Search for the cell housing the specified text and yield its (x, y) center coordinate. 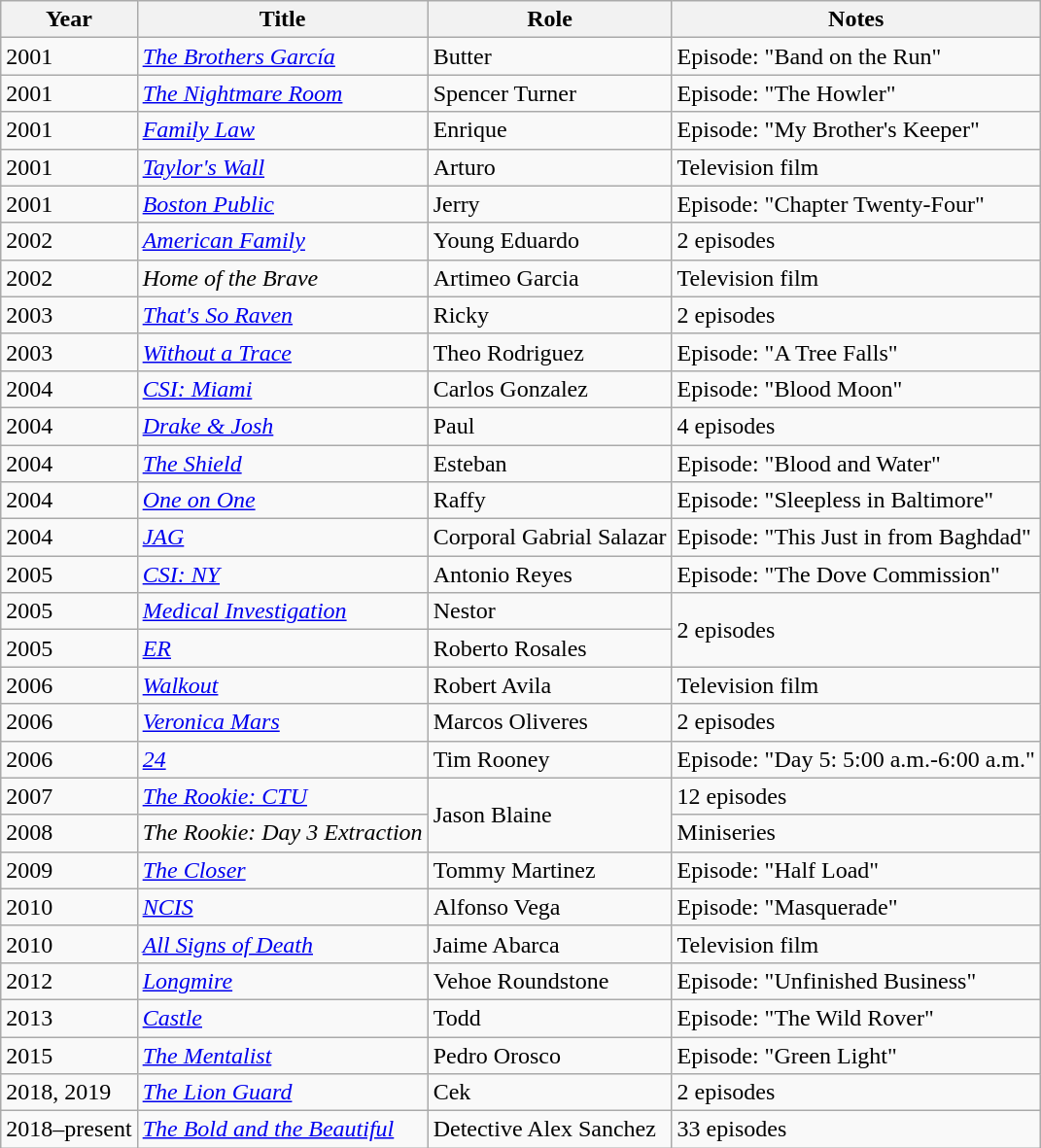
Episode: "Blood and Water" (855, 464)
Jerry (550, 204)
Episode: "A Tree Falls" (855, 352)
The Shield (282, 464)
ER (282, 648)
Without a Trace (282, 352)
Arturo (550, 167)
Longmire (282, 981)
Detective Alex Sanchez (550, 1130)
Nestor (550, 611)
Title (282, 19)
Boston Public (282, 204)
Drake & Josh (282, 426)
Enrique (550, 130)
Vehoe Roundstone (550, 981)
12 episodes (855, 796)
Tim Rooney (550, 759)
Theo Rodriguez (550, 352)
Robert Avila (550, 685)
2015 (69, 1055)
Paul (550, 426)
Episode: "Chapter Twenty-Four" (855, 204)
The Lion Guard (282, 1093)
Home of the Brave (282, 278)
Episode: "Band on the Run" (855, 56)
Carlos Gonzalez (550, 389)
Roberto Rosales (550, 648)
2013 (69, 1018)
Marcos Oliveres (550, 722)
The Rookie: Day 3 Extraction (282, 833)
One on One (282, 501)
Ricky (550, 315)
Episode: "This Just in from Baghdad" (855, 538)
Antonio Reyes (550, 574)
Raffy (550, 501)
Episode: "Green Light" (855, 1055)
Taylor's Wall (282, 167)
Tommy Martinez (550, 870)
Spencer Turner (550, 93)
4 episodes (855, 426)
2018, 2019 (69, 1093)
Episode: "My Brother's Keeper" (855, 130)
Episode: "The Howler" (855, 93)
The Rookie: CTU (282, 796)
Jason Blaine (550, 815)
Episode: "The Dove Commission" (855, 574)
That's So Raven (282, 315)
Walkout (282, 685)
Episode: "Blood Moon" (855, 389)
Year (69, 19)
33 episodes (855, 1130)
Miniseries (855, 833)
2008 (69, 833)
24 (282, 759)
Corporal Gabrial Salazar (550, 538)
Cek (550, 1093)
Episode: "Masquerade" (855, 907)
2012 (69, 981)
Jaime Abarca (550, 944)
Butter (550, 56)
Episode: "Sleepless in Baltimore" (855, 501)
JAG (282, 538)
Episode: "The Wild Rover" (855, 1018)
Veronica Mars (282, 722)
CSI: Miami (282, 389)
The Bold and the Beautiful (282, 1130)
CSI: NY (282, 574)
NCIS (282, 907)
The Mentalist (282, 1055)
All Signs of Death (282, 944)
Alfonso Vega (550, 907)
The Brothers García (282, 56)
Episode: "Half Load" (855, 870)
2018–present (69, 1130)
Todd (550, 1018)
Castle (282, 1018)
Episode: "Unfinished Business" (855, 981)
The Closer (282, 870)
Pedro Orosco (550, 1055)
Medical Investigation (282, 611)
2009 (69, 870)
Artimeo Garcia (550, 278)
Family Law (282, 130)
Young Eduardo (550, 241)
Esteban (550, 464)
Episode: "Day 5: 5:00 a.m.-6:00 a.m." (855, 759)
Role (550, 19)
Notes (855, 19)
The Nightmare Room (282, 93)
American Family (282, 241)
2007 (69, 796)
